Search for the cell housing the specified text and yield its [x, y] center coordinate. 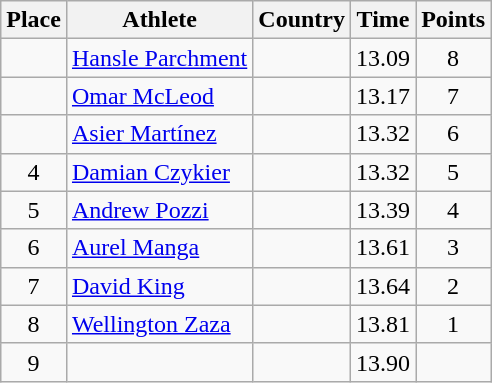
13.39 [384, 210]
13.09 [384, 58]
13.90 [384, 362]
Points [454, 20]
2 [454, 286]
Time [384, 20]
Country [302, 20]
9 [34, 362]
Wellington Zaza [159, 324]
Hansle Parchment [159, 58]
13.61 [384, 248]
Athlete [159, 20]
13.17 [384, 96]
Omar McLeod [159, 96]
Damian Czykier [159, 172]
Place [34, 20]
Asier Martínez [159, 134]
3 [454, 248]
13.81 [384, 324]
13.64 [384, 286]
Andrew Pozzi [159, 210]
David King [159, 286]
Aurel Manga [159, 248]
1 [454, 324]
